Scan for the cell matching the given text and deliver its (x, y) coordinate at center. 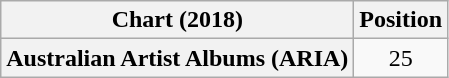
25 (401, 58)
Australian Artist Albums (ARIA) (178, 58)
Chart (2018) (178, 20)
Position (401, 20)
